For the text-containing cell, return its midpoint in [x, y] coordinate format. 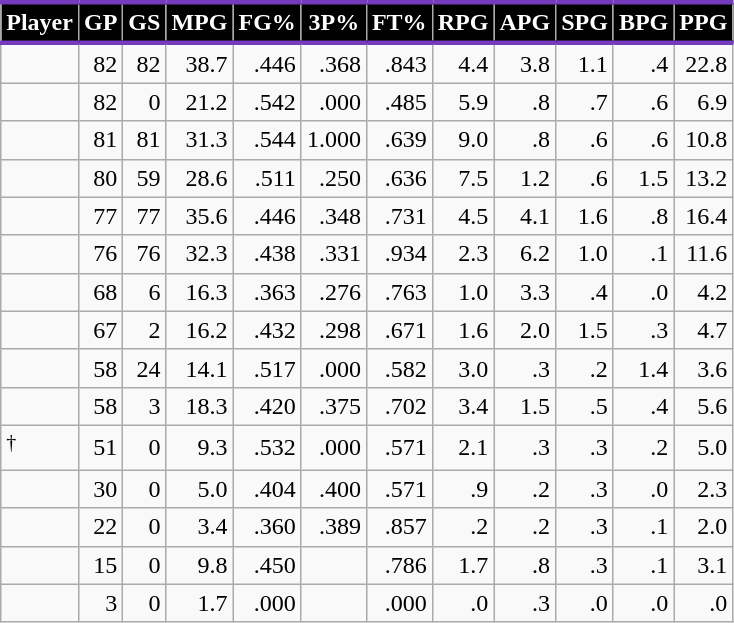
.9 [463, 489]
GS [144, 22]
3.8 [525, 63]
2.1 [463, 448]
7.5 [463, 178]
.400 [334, 489]
15 [100, 565]
5.9 [463, 102]
.363 [267, 292]
3.6 [704, 368]
FT% [399, 22]
6.2 [525, 254]
.438 [267, 254]
RPG [463, 22]
.250 [334, 178]
Player [40, 22]
11.6 [704, 254]
9.8 [200, 565]
.636 [399, 178]
51 [100, 448]
6 [144, 292]
.843 [399, 63]
4.2 [704, 292]
APG [525, 22]
6.9 [704, 102]
31.3 [200, 140]
3.1 [704, 565]
1.2 [525, 178]
16.3 [200, 292]
4.7 [704, 330]
18.3 [200, 406]
4.4 [463, 63]
.276 [334, 292]
.298 [334, 330]
16.4 [704, 216]
.731 [399, 216]
1.1 [585, 63]
9.0 [463, 140]
.5 [585, 406]
.582 [399, 368]
.389 [334, 527]
.331 [334, 254]
.375 [334, 406]
.763 [399, 292]
67 [100, 330]
.671 [399, 330]
59 [144, 178]
.360 [267, 527]
35.6 [200, 216]
14.1 [200, 368]
13.2 [704, 178]
.511 [267, 178]
.702 [399, 406]
PPG [704, 22]
28.6 [200, 178]
68 [100, 292]
.485 [399, 102]
9.3 [200, 448]
38.7 [200, 63]
.532 [267, 448]
.420 [267, 406]
4.1 [525, 216]
.786 [399, 565]
30 [100, 489]
1.4 [643, 368]
.404 [267, 489]
.857 [399, 527]
3P% [334, 22]
21.2 [200, 102]
SPG [585, 22]
.7 [585, 102]
FG% [267, 22]
.348 [334, 216]
.542 [267, 102]
3.3 [525, 292]
.544 [267, 140]
.368 [334, 63]
.934 [399, 254]
MPG [200, 22]
GP [100, 22]
4.5 [463, 216]
24 [144, 368]
3.0 [463, 368]
10.8 [704, 140]
† [40, 448]
1.000 [334, 140]
16.2 [200, 330]
.432 [267, 330]
.639 [399, 140]
5.6 [704, 406]
80 [100, 178]
32.3 [200, 254]
BPG [643, 22]
22.8 [704, 63]
22 [100, 527]
.517 [267, 368]
.450 [267, 565]
2 [144, 330]
